Locate the cell with the specified text and output its (X, Y) center coordinate. 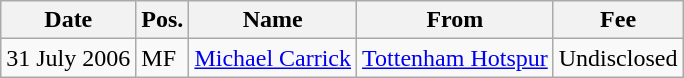
From (456, 20)
Tottenham Hotspur (456, 58)
Fee (618, 20)
Undisclosed (618, 58)
Date (68, 20)
MF (162, 58)
Michael Carrick (273, 58)
31 July 2006 (68, 58)
Name (273, 20)
Pos. (162, 20)
